Capture the cell that displays the provided text and extract its [X, Y] central coordinate. 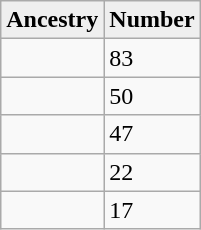
22 [152, 172]
17 [152, 210]
Ancestry [52, 20]
Number [152, 20]
50 [152, 96]
47 [152, 134]
83 [152, 58]
